Return the [x, y] coordinate for the center point of the cell that contains the specified text.  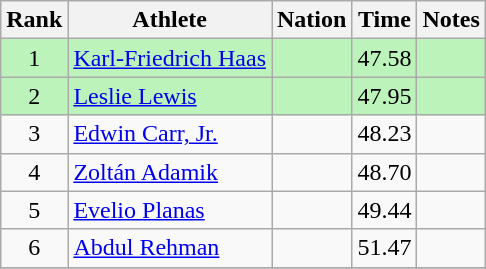
2 [34, 96]
6 [34, 248]
51.47 [384, 248]
Evelio Planas [170, 210]
1 [34, 58]
3 [34, 134]
Karl-Friedrich Haas [170, 58]
47.58 [384, 58]
Abdul Rehman [170, 248]
5 [34, 210]
Nation [312, 20]
47.95 [384, 96]
49.44 [384, 210]
Rank [34, 20]
48.23 [384, 134]
Notes [451, 20]
Athlete [170, 20]
Zoltán Adamik [170, 172]
48.70 [384, 172]
Leslie Lewis [170, 96]
Time [384, 20]
Edwin Carr, Jr. [170, 134]
4 [34, 172]
